For the text-containing cell, return its midpoint in [x, y] coordinate format. 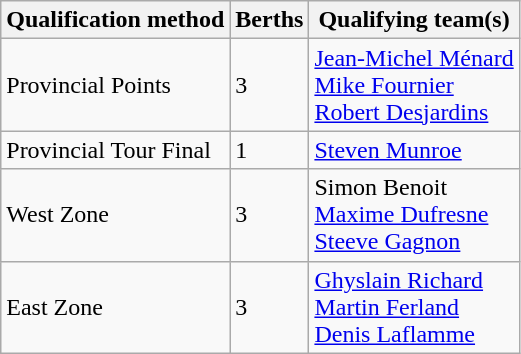
Simon Benoit Maxime Dufresne Steeve Gagnon [414, 215]
Ghyslain Richard Martin Ferland Denis Laflamme [414, 307]
Steven Munroe [414, 150]
Jean-Michel Ménard Mike Fournier Robert Desjardins [414, 85]
Provincial Points [116, 85]
Qualification method [116, 20]
Qualifying team(s) [414, 20]
1 [270, 150]
Provincial Tour Final [116, 150]
East Zone [116, 307]
West Zone [116, 215]
Berths [270, 20]
